Pinpoint the cell where the given text exists, returning its (X, Y) midpoint coordinate. 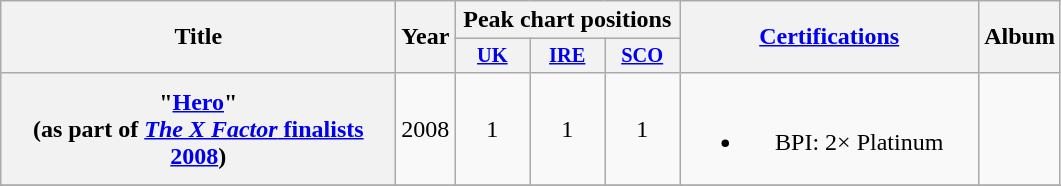
Title (198, 37)
Peak chart positions (568, 20)
Year (426, 37)
UK (492, 56)
"Hero"(as part of The X Factor finalists 2008) (198, 128)
BPI: 2× Platinum (830, 128)
Certifications (830, 37)
SCO (642, 56)
IRE (568, 56)
2008 (426, 128)
Album (1020, 37)
